For the text-containing cell, return its midpoint in [X, Y] coordinate format. 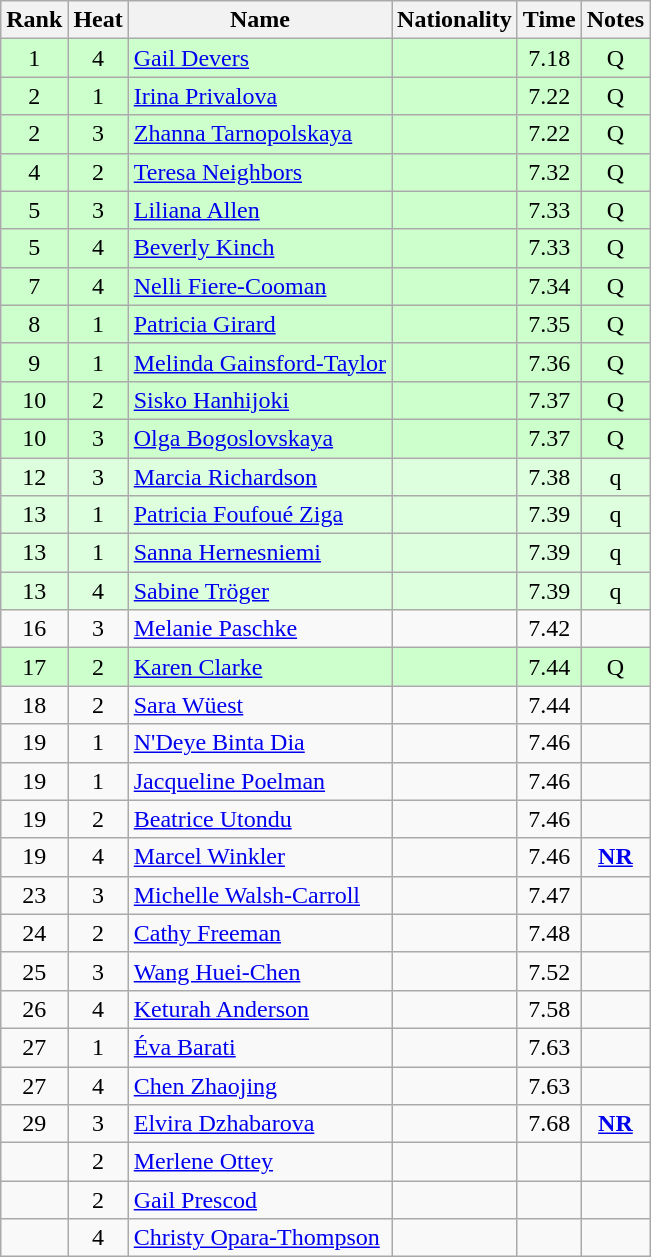
7.42 [549, 629]
7.52 [549, 971]
Christy Opara-Thompson [260, 1238]
29 [34, 1124]
Melanie Paschke [260, 629]
Marcia Richardson [260, 477]
26 [34, 1009]
Sabine Tröger [260, 591]
Rank [34, 20]
Gail Devers [260, 58]
Jacqueline Poelman [260, 781]
7.35 [549, 324]
Beatrice Utondu [260, 819]
Éva Barati [260, 1047]
Keturah Anderson [260, 1009]
Elvira Dzhabarova [260, 1124]
12 [34, 477]
Marcel Winkler [260, 857]
Patricia Girard [260, 324]
N'Deye Binta Dia [260, 743]
Sara Wüest [260, 705]
24 [34, 933]
23 [34, 895]
Melinda Gainsford-Taylor [260, 362]
Time [549, 20]
25 [34, 971]
Heat [98, 20]
7.48 [549, 933]
Beverly Kinch [260, 248]
16 [34, 629]
Cathy Freeman [260, 933]
Nationality [455, 20]
Nelli Fiere-Cooman [260, 286]
Sanna Hernesniemi [260, 553]
7.47 [549, 895]
Chen Zhaojing [260, 1085]
Name [260, 20]
Karen Clarke [260, 667]
7.34 [549, 286]
9 [34, 362]
Sisko Hanhijoki [260, 400]
Irina Privalova [260, 96]
Michelle Walsh-Carroll [260, 895]
Liliana Allen [260, 210]
Notes [615, 20]
7.32 [549, 172]
7.38 [549, 477]
7.68 [549, 1124]
Zhanna Tarnopolskaya [260, 134]
17 [34, 667]
Patricia Foufoué Ziga [260, 515]
Teresa Neighbors [260, 172]
7 [34, 286]
Olga Bogoslovskaya [260, 438]
18 [34, 705]
7.58 [549, 1009]
Gail Prescod [260, 1200]
Wang Huei-Chen [260, 971]
Merlene Ottey [260, 1162]
7.18 [549, 58]
7.36 [549, 362]
8 [34, 324]
